From the cell containing the given text, extract its center point as (X, Y) coordinate. 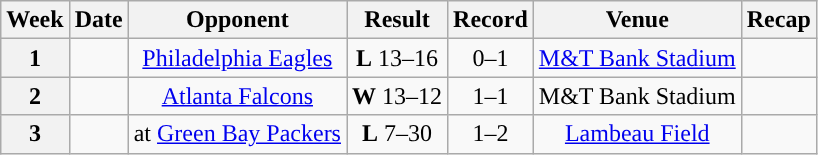
Recap (778, 20)
0–1 (491, 58)
1–1 (491, 96)
Atlanta Falcons (237, 96)
1 (35, 58)
1–2 (491, 134)
Result (396, 20)
2 (35, 96)
Date (98, 20)
Philadelphia Eagles (237, 58)
at Green Bay Packers (237, 134)
Week (35, 20)
3 (35, 134)
Record (491, 20)
L 7–30 (396, 134)
W 13–12 (396, 96)
Opponent (237, 20)
L 13–16 (396, 58)
Venue (637, 20)
Lambeau Field (637, 134)
